Output the (x, y) coordinate of the center of the cell containing the given text.  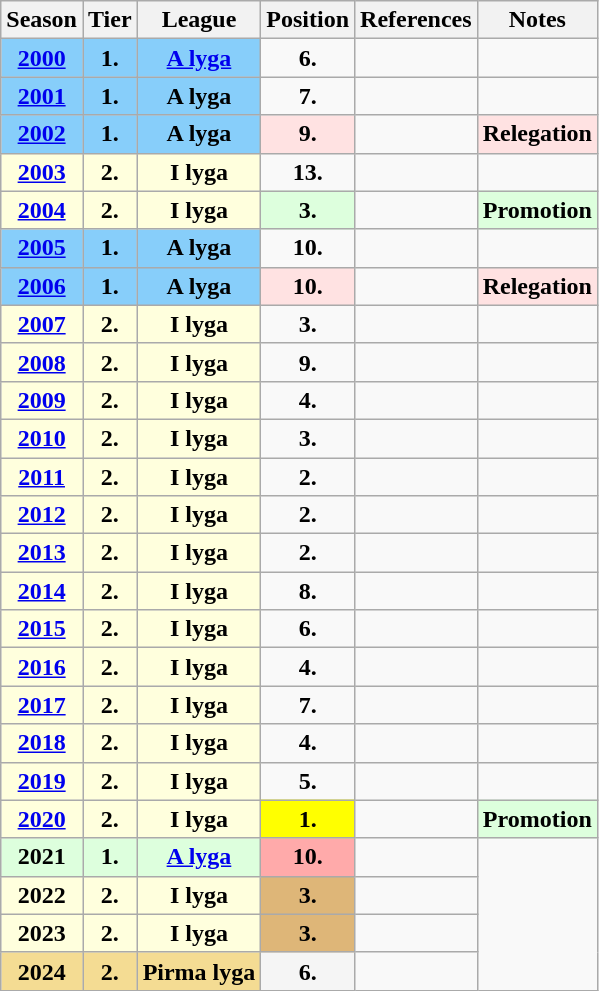
2016 (42, 667)
2024 (42, 971)
2001 (42, 96)
League (199, 20)
2023 (42, 933)
2012 (42, 515)
2018 (42, 743)
5. (308, 781)
2022 (42, 895)
2010 (42, 438)
References (416, 20)
2000 (42, 58)
2020 (42, 819)
2003 (42, 172)
Pirma lyga (199, 971)
2015 (42, 629)
2009 (42, 400)
Notes (537, 20)
2014 (42, 591)
2019 (42, 781)
13. (308, 172)
2004 (42, 210)
Position (308, 20)
Tier (110, 20)
8. (308, 591)
2013 (42, 553)
Season (42, 20)
2021 (42, 857)
2011 (42, 477)
2002 (42, 134)
2005 (42, 248)
2007 (42, 324)
2006 (42, 286)
2008 (42, 362)
2017 (42, 705)
